Capture the cell that displays the provided text and extract its [X, Y] central coordinate. 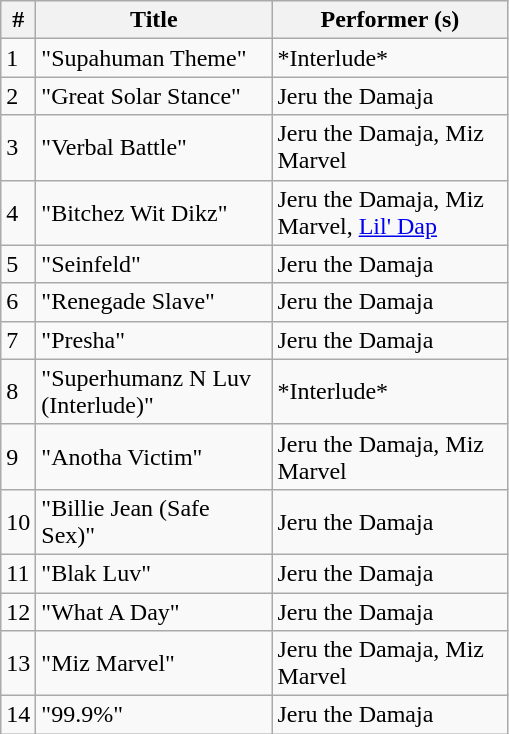
12 [18, 611]
"Superhumanz N Luv (Interlude)" [154, 392]
"Supahuman Theme" [154, 58]
13 [18, 664]
"99.9%" [154, 715]
"Great Solar Stance" [154, 96]
"Blak Luv" [154, 573]
2 [18, 96]
7 [18, 340]
"What A Day" [154, 611]
Performer (s) [390, 20]
5 [18, 264]
"Renegade Slave" [154, 302]
"Presha" [154, 340]
6 [18, 302]
Jeru the Damaja, Miz Marvel, Lil' Dap [390, 212]
"Anotha Victim" [154, 456]
9 [18, 456]
# [18, 20]
4 [18, 212]
1 [18, 58]
8 [18, 392]
"Seinfeld" [154, 264]
"Verbal Battle" [154, 148]
14 [18, 715]
"Miz Marvel" [154, 664]
3 [18, 148]
"Bitchez Wit Dikz" [154, 212]
11 [18, 573]
10 [18, 522]
"Billie Jean (Safe Sex)" [154, 522]
Title [154, 20]
